Pinpoint the cell where the given text exists, returning its (X, Y) midpoint coordinate. 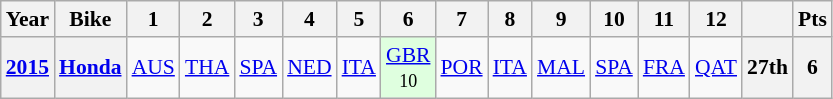
AUS (154, 68)
7 (461, 19)
10 (614, 19)
QAT (716, 68)
THA (207, 68)
4 (309, 19)
POR (461, 68)
2015 (28, 68)
5 (359, 19)
MAL (561, 68)
2 (207, 19)
Pts (812, 19)
27th (768, 68)
NED (309, 68)
3 (258, 19)
GBR10 (408, 68)
Year (28, 19)
FRA (664, 68)
Honda (90, 68)
9 (561, 19)
11 (664, 19)
12 (716, 19)
Bike (90, 19)
1 (154, 19)
8 (510, 19)
